Identify which cell holds the provided text, then report its (x, y) central coordinate. 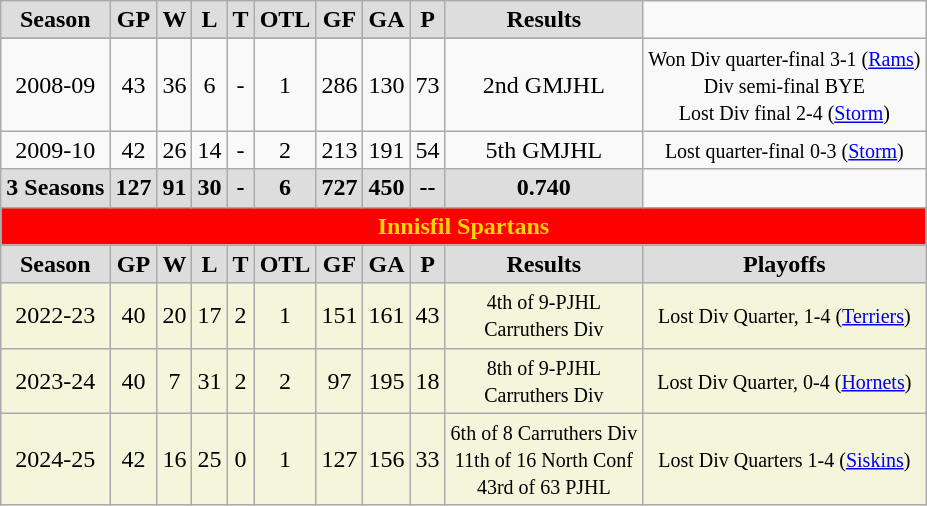
Playoffs (784, 264)
286 (340, 85)
2024-25 (56, 459)
20 (174, 316)
151 (340, 316)
54 (428, 150)
Lost Div Quarters 1-4 (Siskins) (784, 459)
Lost Div Quarter, 0-4 (Hornets) (784, 380)
17 (210, 316)
31 (210, 380)
26 (174, 150)
2008-09 (56, 85)
191 (386, 150)
727 (340, 188)
195 (386, 380)
213 (340, 150)
18 (428, 380)
Lost Div Quarter, 1-4 (Terriers) (784, 316)
30 (210, 188)
16 (174, 459)
97 (340, 380)
5th GMJHL (544, 150)
33 (428, 459)
Lost quarter-final 0-3 (Storm) (784, 150)
2nd GMJHL (544, 85)
2022-23 (56, 316)
8th of 9-PJHLCarruthers Div (544, 380)
-- (428, 188)
156 (386, 459)
130 (386, 85)
450 (386, 188)
4th of 9-PJHLCarruthers Div (544, 316)
2023-24 (56, 380)
91 (174, 188)
Won Div quarter-final 3-1 (Rams)Div semi-final BYELost Div final 2-4 (Storm) (784, 85)
25 (210, 459)
73 (428, 85)
14 (210, 150)
6th of 8 Carruthers Div11th of 16 North Conf43rd of 63 PJHL (544, 459)
7 (174, 380)
0.740 (544, 188)
36 (174, 85)
161 (386, 316)
0 (240, 459)
3 Seasons (56, 188)
Innisfil Spartans (464, 226)
2009-10 (56, 150)
